Find where the given text appears and provide that cell's center as (x, y) coordinate. 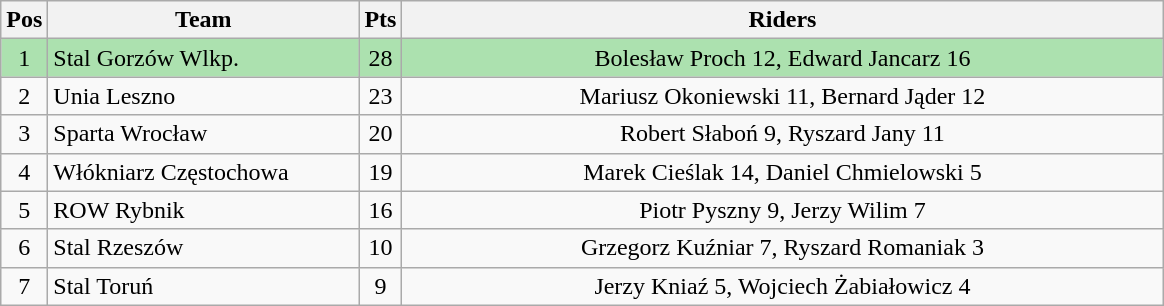
Stal Toruń (204, 286)
6 (24, 248)
Team (204, 20)
Pos (24, 20)
Jerzy Kniaź 5, Wojciech Żabiałowicz 4 (782, 286)
2 (24, 96)
Stal Gorzów Wlkp. (204, 58)
Unia Leszno (204, 96)
Mariusz Okoniewski 11, Bernard Jąder 12 (782, 96)
Sparta Wrocław (204, 134)
Bolesław Proch 12, Edward Jancarz 16 (782, 58)
3 (24, 134)
20 (380, 134)
Stal Rzeszów (204, 248)
10 (380, 248)
5 (24, 210)
28 (380, 58)
4 (24, 172)
Pts (380, 20)
Riders (782, 20)
19 (380, 172)
ROW Rybnik (204, 210)
23 (380, 96)
7 (24, 286)
Piotr Pyszny 9, Jerzy Wilim 7 (782, 210)
Robert Słaboń 9, Ryszard Jany 11 (782, 134)
Grzegorz Kuźniar 7, Ryszard Romaniak 3 (782, 248)
Włókniarz Częstochowa (204, 172)
16 (380, 210)
9 (380, 286)
1 (24, 58)
Marek Cieślak 14, Daniel Chmielowski 5 (782, 172)
